Pinpoint the cell where the given text exists, returning its (x, y) midpoint coordinate. 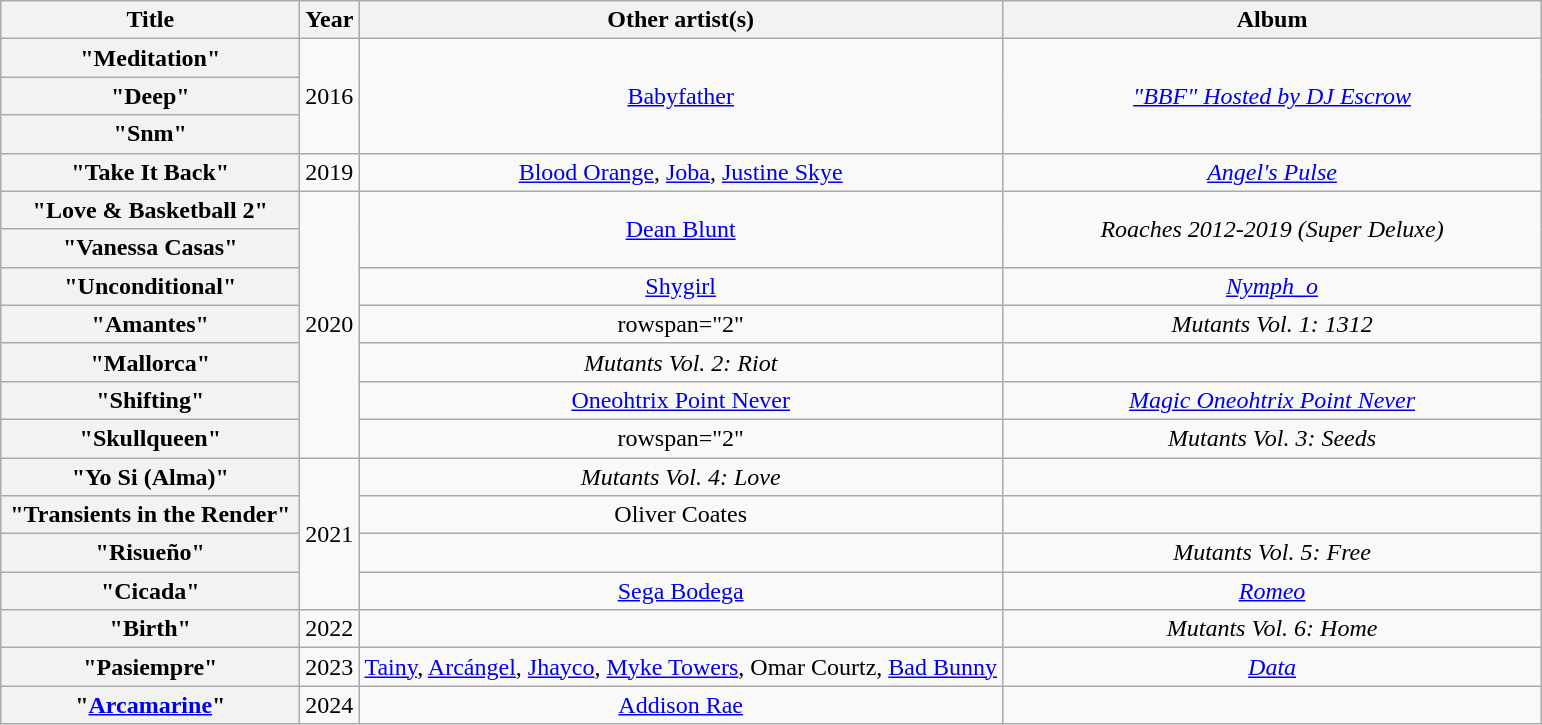
"Cicada" (150, 591)
"Shifting" (150, 400)
2019 (330, 172)
"Vanessa Casas" (150, 248)
"Unconditional" (150, 286)
2020 (330, 324)
Babyfather (681, 96)
Roaches 2012-2019 (Super Deluxe) (1272, 229)
Mutants Vol. 3: Seeds (1272, 438)
Shygirl (681, 286)
Oneohtrix Point Never (681, 400)
"Take It Back" (150, 172)
"Yo Si (Alma)" (150, 477)
"BBF" Hosted by DJ Escrow (1272, 96)
"Amantes" (150, 324)
Sega Bodega (681, 591)
Year (330, 20)
Mutants Vol. 1: 1312 (1272, 324)
Addison Rae (681, 705)
"Birth" (150, 629)
"Skullqueen" (150, 438)
Title (150, 20)
Other artist(s) (681, 20)
"Pasiempre" (150, 667)
"Risueño" (150, 553)
"Transients in the Render" (150, 515)
"Arcamarine" (150, 705)
"Love & Basketball 2" (150, 210)
Mutants Vol. 2: Riot (681, 362)
Mutants Vol. 4: Love (681, 477)
Nymph_o (1272, 286)
"Snm" (150, 134)
Data (1272, 667)
Oliver Coates (681, 515)
Angel's Pulse (1272, 172)
Romeo (1272, 591)
"Deep" (150, 96)
2021 (330, 534)
Dean Blunt (681, 229)
Album (1272, 20)
2016 (330, 96)
"Meditation" (150, 58)
"Mallorca" (150, 362)
2023 (330, 667)
2022 (330, 629)
2024 (330, 705)
Blood Orange, Joba, Justine Skye (681, 172)
Tainy, Arcángel, Jhayco, Myke Towers, Omar Courtz, Bad Bunny (681, 667)
Mutants Vol. 5: Free (1272, 553)
Magic Oneohtrix Point Never (1272, 400)
Mutants Vol. 6: Home (1272, 629)
